Find where the given text appears and provide that cell's center as [x, y] coordinate. 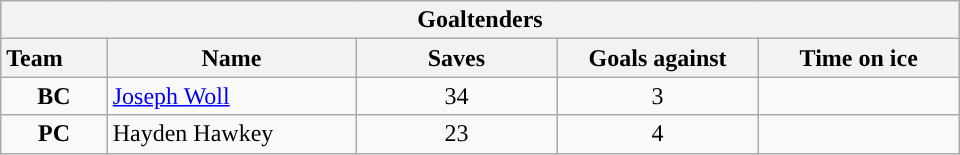
3 [658, 96]
BC [54, 96]
Goals against [658, 58]
Time on ice [858, 58]
34 [456, 96]
4 [658, 134]
Joseph Woll [232, 96]
23 [456, 134]
Goaltenders [480, 20]
PC [54, 134]
Name [232, 58]
Hayden Hawkey [232, 134]
Team [54, 58]
Saves [456, 58]
